Search for the cell housing the specified text and yield its (x, y) center coordinate. 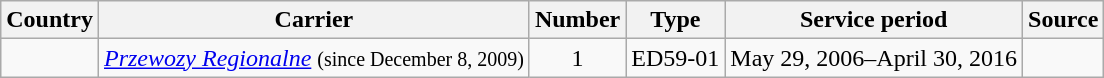
Country (50, 20)
Przewozy Regionalne (since December 8, 2009) (314, 58)
1 (577, 58)
Type (676, 20)
Source (1064, 20)
Number (577, 20)
ED59-01 (676, 58)
Carrier (314, 20)
Service period (874, 20)
May 29, 2006–April 30, 2016 (874, 58)
